Search for the cell housing the specified text and yield its [X, Y] center coordinate. 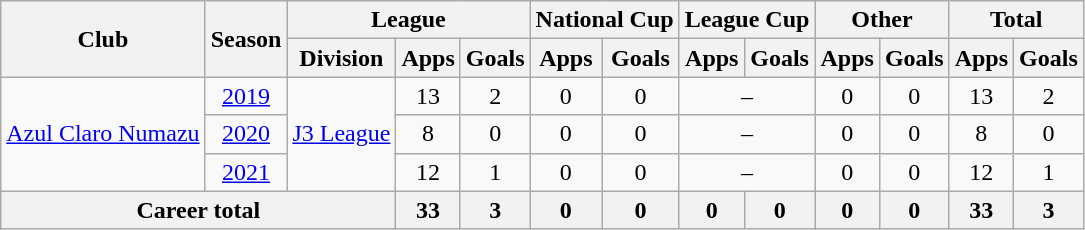
Azul Claro Numazu [103, 134]
Division [342, 58]
Season [246, 39]
2021 [246, 172]
Other [882, 20]
League [408, 20]
League Cup [747, 20]
National Cup [604, 20]
2020 [246, 134]
Career total [198, 210]
Club [103, 39]
Total [1016, 20]
2019 [246, 96]
J3 League [342, 134]
